Search for the cell housing the specified text and yield its [x, y] center coordinate. 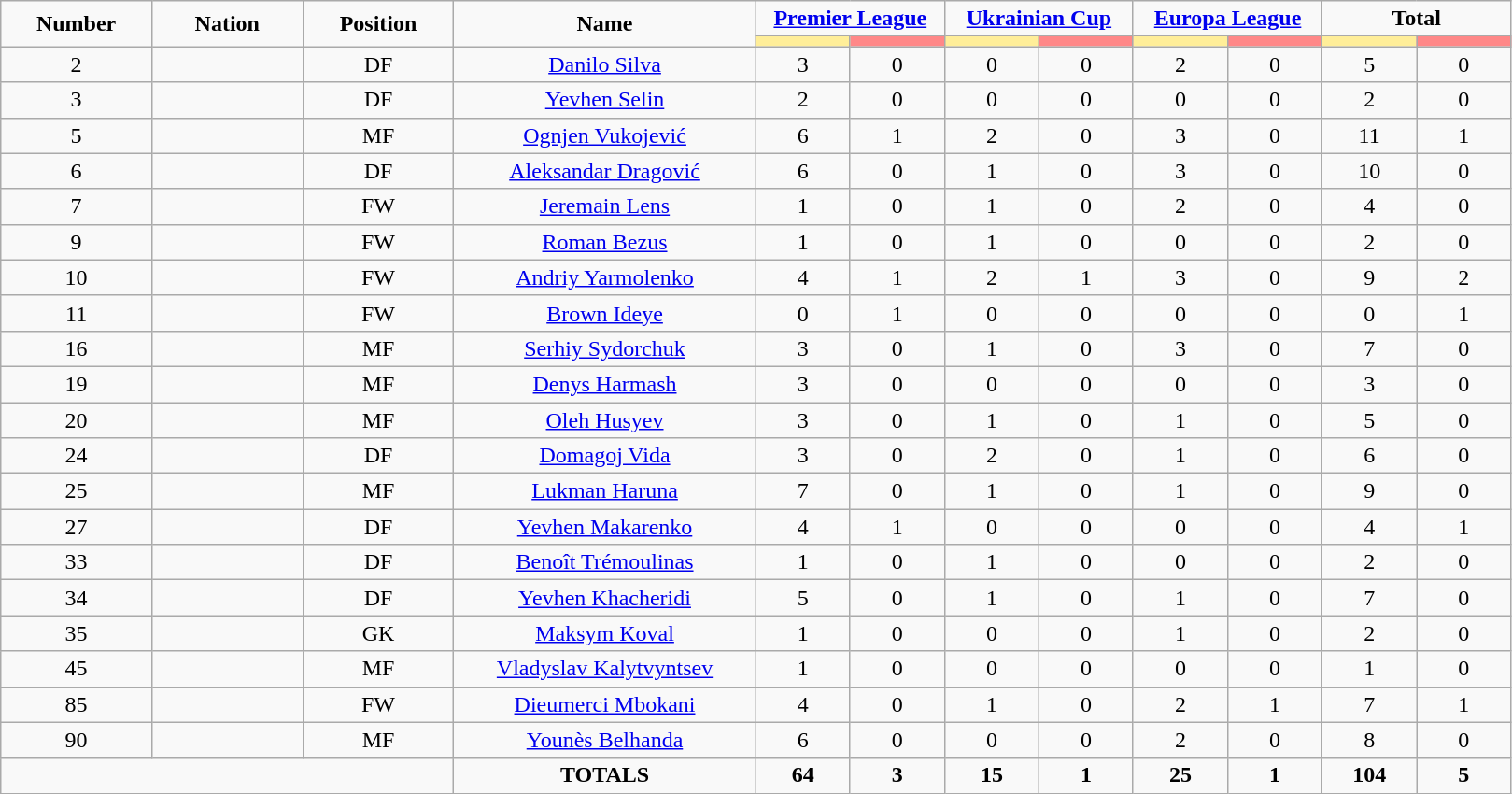
Vladyslav Kalytvyntsev [605, 669]
Total [1417, 19]
33 [77, 562]
15 [992, 775]
90 [77, 740]
Europa League [1227, 19]
Yevhen Selin [605, 100]
Nation [227, 24]
Benoît Trémoulinas [605, 562]
85 [77, 704]
Yevhen Makarenko [605, 527]
Dieumerci Mbokani [605, 704]
TOTALS [605, 775]
Domagoj Vida [605, 456]
Danilo Silva [605, 64]
Ognjen Vukojević [605, 135]
27 [77, 527]
64 [803, 775]
Denys Harmash [605, 384]
Ukrainian Cup [1039, 19]
Brown Ideye [605, 313]
Maksym Koval [605, 633]
24 [77, 456]
Andriy Yarmolenko [605, 277]
104 [1369, 775]
GK [378, 633]
Jeremain Lens [605, 206]
Oleh Husyev [605, 419]
Name [605, 24]
Number [77, 24]
19 [77, 384]
Lukman Haruna [605, 491]
Serhiy Sydorchuk [605, 348]
35 [77, 633]
8 [1369, 740]
16 [77, 348]
Yevhen Khacheridi [605, 598]
45 [77, 669]
Roman Bezus [605, 242]
34 [77, 598]
20 [77, 419]
Position [378, 24]
Premier League [850, 19]
Younès Belhanda [605, 740]
Aleksandar Dragović [605, 171]
